Pinpoint the cell where the given text exists, returning its [X, Y] midpoint coordinate. 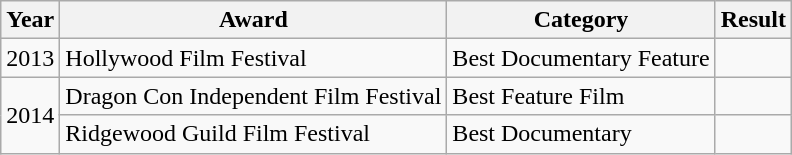
Best Documentary [581, 134]
Dragon Con Independent Film Festival [254, 96]
Result [753, 20]
Best Documentary Feature [581, 58]
2014 [30, 115]
2013 [30, 58]
Best Feature Film [581, 96]
Ridgewood Guild Film Festival [254, 134]
Hollywood Film Festival [254, 58]
Year [30, 20]
Award [254, 20]
Category [581, 20]
